Return (x, y) of the center of cell containing provided text 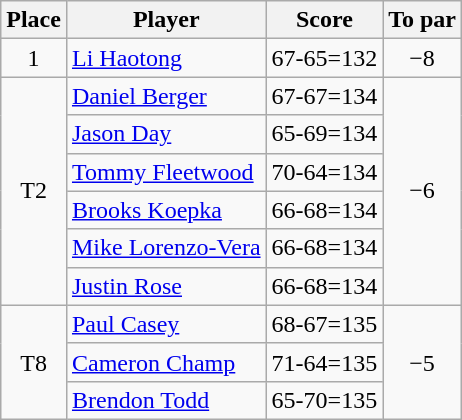
Brendon Todd (166, 400)
Justin Rose (166, 286)
Jason Day (166, 134)
To par (422, 20)
68-67=135 (324, 324)
Li Haotong (166, 58)
1 (34, 58)
−5 (422, 362)
Mike Lorenzo-Vera (166, 248)
67-65=132 (324, 58)
65-70=135 (324, 400)
Place (34, 20)
67-67=134 (324, 96)
Daniel Berger (166, 96)
−6 (422, 191)
65-69=134 (324, 134)
Score (324, 20)
T2 (34, 191)
Paul Casey (166, 324)
−8 (422, 58)
Player (166, 20)
71-64=135 (324, 362)
Cameron Champ (166, 362)
70-64=134 (324, 172)
T8 (34, 362)
Brooks Koepka (166, 210)
Tommy Fleetwood (166, 172)
